Extract the [x, y] coordinate from the center of the cell holding the provided text.  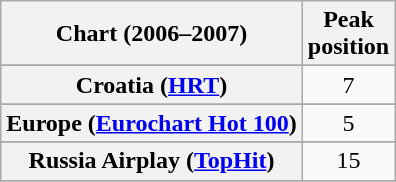
15 [348, 161]
Croatia (HRT) [152, 85]
7 [348, 85]
Europe (Eurochart Hot 100) [152, 123]
5 [348, 123]
Russia Airplay (TopHit) [152, 161]
Chart (2006–2007) [152, 34]
Peakposition [348, 34]
